Return [x, y] of the center of cell containing provided text 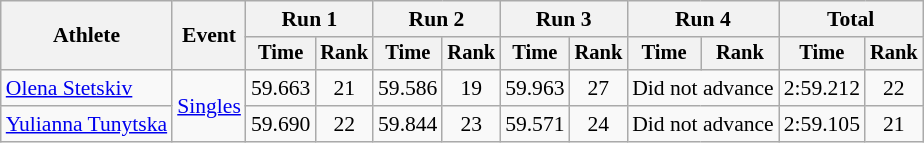
27 [599, 88]
59.963 [534, 88]
59.663 [280, 88]
Athlete [86, 36]
Yulianna Tunytska [86, 124]
Run 1 [310, 19]
Run 2 [436, 19]
2:59.105 [822, 124]
59.690 [280, 124]
19 [471, 88]
23 [471, 124]
Olena Stetskiv [86, 88]
Total [851, 19]
59.844 [408, 124]
59.586 [408, 88]
Singles [209, 106]
59.571 [534, 124]
Event [209, 36]
Run 4 [703, 19]
Run 3 [564, 19]
2:59.212 [822, 88]
24 [599, 124]
